Return (x, y) of the center of cell containing provided text 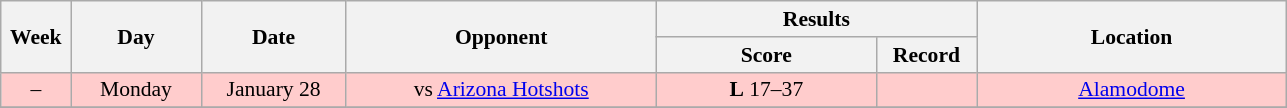
Week (36, 36)
Day (136, 36)
Monday (136, 90)
Record (926, 55)
– (36, 90)
L 17–37 (766, 90)
Alamodome (1131, 90)
Date (274, 36)
Location (1131, 36)
Opponent (501, 36)
Results (816, 19)
vs Arizona Hotshots (501, 90)
Score (766, 55)
January 28 (274, 90)
